For the text-containing cell, return its midpoint in [X, Y] coordinate format. 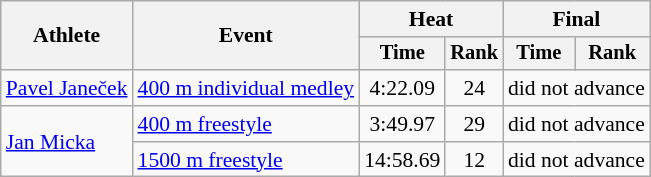
400 m individual medley [246, 88]
4:22.09 [402, 88]
Heat [431, 19]
24 [474, 88]
29 [474, 124]
Jan Micka [67, 142]
Final [576, 19]
Event [246, 36]
Athlete [67, 36]
400 m freestyle [246, 124]
3:49.97 [402, 124]
Pavel Janeček [67, 88]
